Locate the cell with the specified text and output its (x, y) center coordinate. 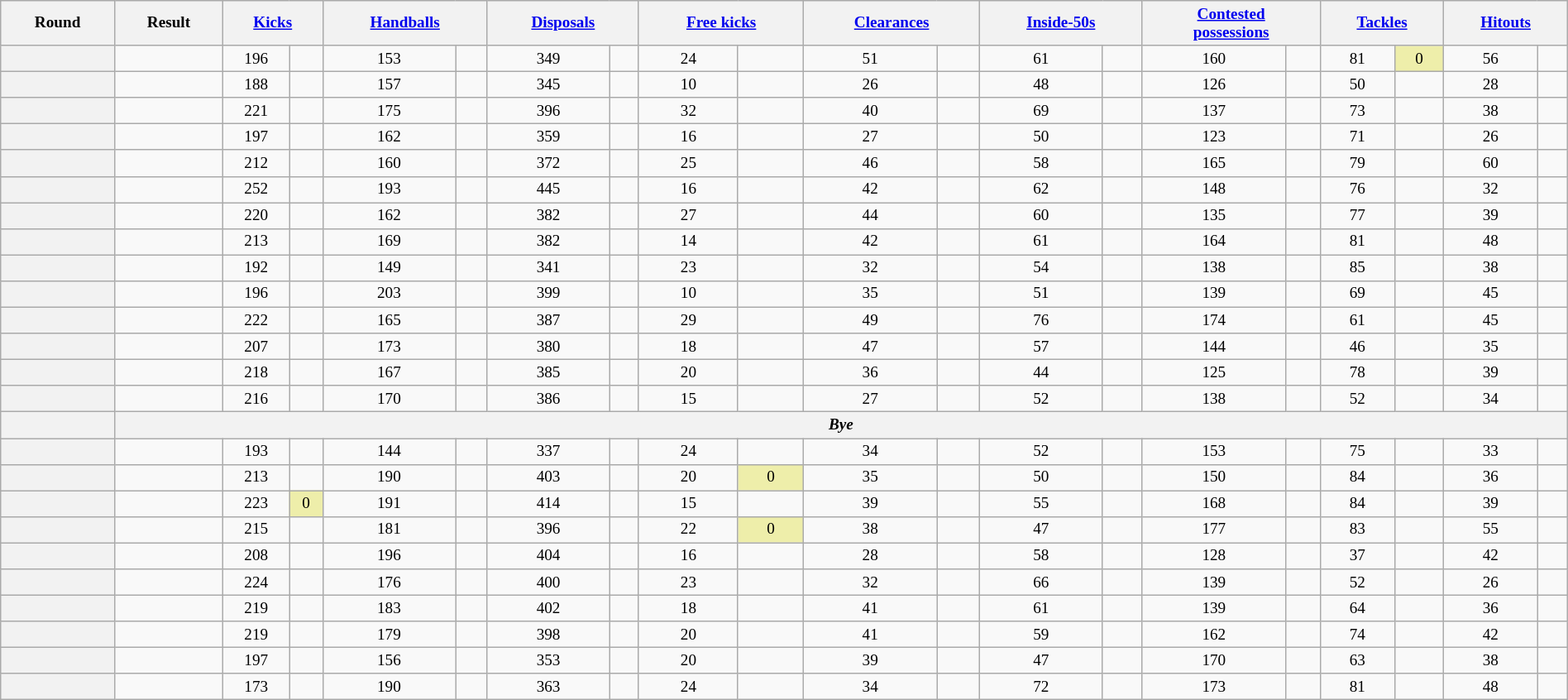
398 (548, 635)
215 (256, 530)
168 (1214, 504)
207 (256, 347)
349 (548, 59)
181 (389, 530)
63 (1357, 660)
179 (389, 635)
62 (1040, 189)
Disposals (562, 23)
188 (256, 84)
403 (548, 477)
57 (1040, 347)
Bye (840, 425)
252 (256, 189)
363 (548, 687)
399 (548, 294)
128 (1214, 556)
137 (1214, 111)
175 (389, 111)
174 (1214, 320)
216 (256, 399)
402 (548, 608)
220 (256, 216)
212 (256, 163)
14 (688, 242)
135 (1214, 216)
83 (1357, 530)
71 (1357, 137)
372 (548, 163)
Contestedpossessions (1231, 23)
224 (256, 583)
54 (1040, 268)
123 (1214, 137)
386 (548, 399)
359 (548, 137)
85 (1357, 268)
149 (389, 268)
167 (389, 372)
445 (548, 189)
177 (1214, 530)
380 (548, 347)
29 (688, 320)
157 (389, 84)
37 (1357, 556)
64 (1357, 608)
221 (256, 111)
75 (1357, 451)
126 (1214, 84)
156 (389, 660)
56 (1490, 59)
59 (1040, 635)
Result (169, 23)
33 (1490, 451)
66 (1040, 583)
125 (1214, 372)
79 (1357, 163)
Hitouts (1505, 23)
183 (389, 608)
353 (548, 660)
40 (870, 111)
Free kicks (721, 23)
72 (1040, 687)
414 (548, 504)
22 (688, 530)
341 (548, 268)
218 (256, 372)
223 (256, 504)
Round (58, 23)
404 (548, 556)
Handballs (405, 23)
Tackles (1382, 23)
337 (548, 451)
74 (1357, 635)
191 (389, 504)
73 (1357, 111)
222 (256, 320)
Kicks (273, 23)
78 (1357, 372)
25 (688, 163)
77 (1357, 216)
164 (1214, 242)
Clearances (892, 23)
150 (1214, 477)
148 (1214, 189)
203 (389, 294)
169 (389, 242)
387 (548, 320)
192 (256, 268)
345 (548, 84)
208 (256, 556)
400 (548, 583)
Inside-50s (1060, 23)
49 (870, 320)
176 (389, 583)
385 (548, 372)
